Pinpoint the cell where the given text exists, returning its (x, y) midpoint coordinate. 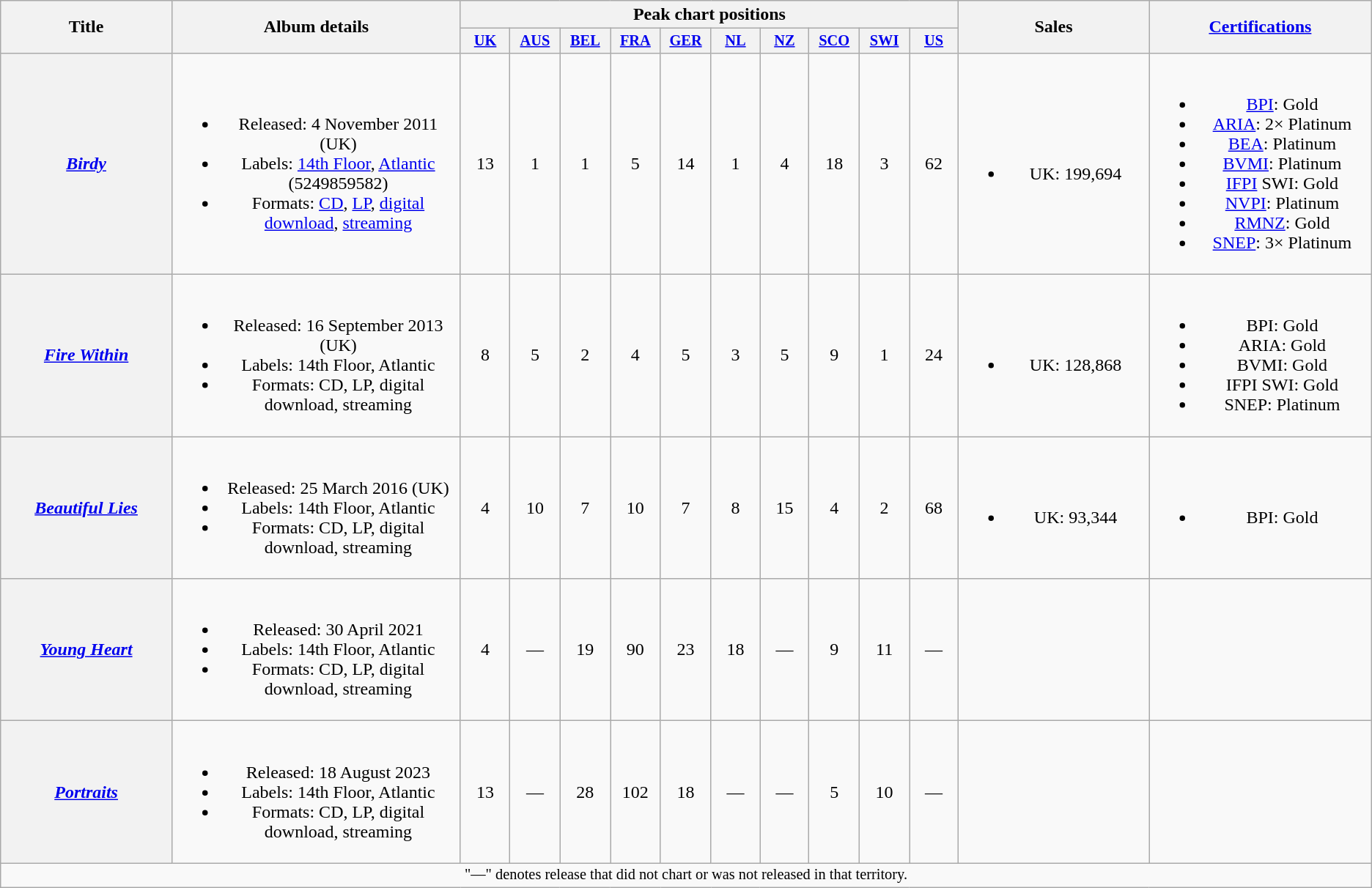
14 (686, 163)
Beautiful Lies (86, 508)
Title (86, 27)
UK (485, 41)
Young Heart (86, 650)
BPI: GoldARIA: GoldBVMI: GoldIFPI SWI: GoldSNEP: Platinum (1261, 356)
FRA (636, 41)
Birdy (86, 163)
NL (736, 41)
Certifications (1261, 27)
Fire Within (86, 356)
23 (686, 650)
UK: 128,868 (1053, 356)
19 (585, 650)
Portraits (86, 792)
90 (636, 650)
28 (585, 792)
Released: 25 March 2016 (UK)Labels: 14th Floor, AtlanticFormats: CD, LP, digital download, streaming (316, 508)
68 (934, 508)
GER (686, 41)
Sales (1053, 27)
UK: 93,344 (1053, 508)
Released: 18 August 2023Labels: 14th Floor, AtlanticFormats: CD, LP, digital download, streaming (316, 792)
62 (934, 163)
11 (884, 650)
Released: 30 April 2021Labels: 14th Floor, AtlanticFormats: CD, LP, digital download, streaming (316, 650)
AUS (535, 41)
UK: 199,694 (1053, 163)
Peak chart positions (709, 15)
Released: 16 September 2013 (UK)Labels: 14th Floor, AtlanticFormats: CD, LP, digital download, streaming (316, 356)
SWI (884, 41)
SCO (834, 41)
BPI: Gold (1261, 508)
US (934, 41)
BEL (585, 41)
102 (636, 792)
15 (784, 508)
"—" denotes release that did not chart or was not released in that territory. (686, 876)
24 (934, 356)
BPI: GoldARIA: 2× PlatinumBEA: PlatinumBVMI: PlatinumIFPI SWI: GoldNVPI: PlatinumRMNZ: GoldSNEP: 3× Platinum (1261, 163)
Album details (316, 27)
NZ (784, 41)
Released: 4 November 2011 (UK)Labels: 14th Floor, Atlantic (5249859582)Formats: CD, LP, digital download, streaming (316, 163)
